Find where the given text appears and provide that cell's center as [x, y] coordinate. 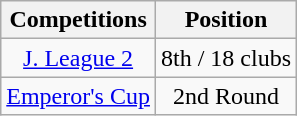
Emperor's Cup [78, 96]
J. League 2 [78, 58]
8th / 18 clubs [226, 58]
Competitions [78, 20]
2nd Round [226, 96]
Position [226, 20]
